Capture the cell that displays the provided text and extract its [x, y] central coordinate. 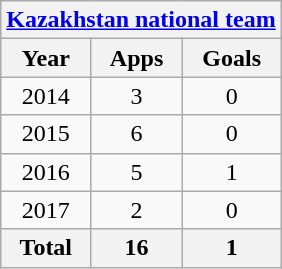
2014 [46, 96]
6 [136, 134]
Year [46, 58]
3 [136, 96]
2017 [46, 210]
Goals [232, 58]
Apps [136, 58]
Kazakhstan national team [141, 20]
2016 [46, 172]
Total [46, 248]
2 [136, 210]
2015 [46, 134]
5 [136, 172]
16 [136, 248]
